For the text-containing cell, return its midpoint in [x, y] coordinate format. 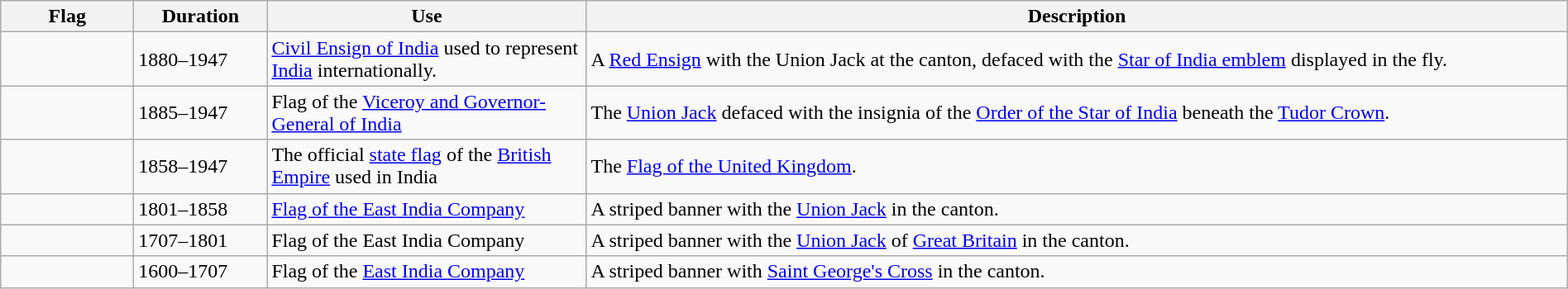
Description [1077, 17]
The Union Jack defaced with the insignia of the Order of the Star of India beneath the Tudor Crown. [1077, 112]
1801–1858 [200, 209]
The Flag of the United Kingdom. [1077, 167]
A striped banner with the Union Jack of Great Britain in the canton. [1077, 240]
A striped banner with Saint George's Cross in the canton. [1077, 272]
1600–1707 [200, 272]
1707–1801 [200, 240]
Duration [200, 17]
1880–1947 [200, 59]
Flag [68, 17]
1885–1947 [200, 112]
The official state flag of the British Empire used in India [427, 167]
A Red Ensign with the Union Jack at the canton, defaced with the Star of India emblem displayed in the fly. [1077, 59]
Flag of the Viceroy and Governor-General of India [427, 112]
Civil Ensign of India used to represent India internationally. [427, 59]
1858–1947 [200, 167]
A striped banner with the Union Jack in the canton. [1077, 209]
Use [427, 17]
